Provide the [X, Y] coordinate of the cell's center where the given text is located.  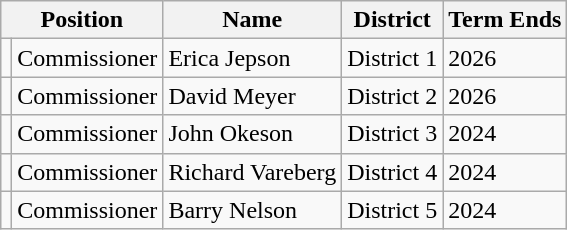
Erica Jepson [252, 58]
Term Ends [505, 20]
Position [82, 20]
Barry Nelson [252, 210]
District [392, 20]
District 3 [392, 134]
Name [252, 20]
District 1 [392, 58]
District 2 [392, 96]
District 4 [392, 172]
David Meyer [252, 96]
District 5 [392, 210]
Richard Vareberg [252, 172]
John Okeson [252, 134]
